Scan for the cell matching the given text and deliver its [x, y] coordinate at center. 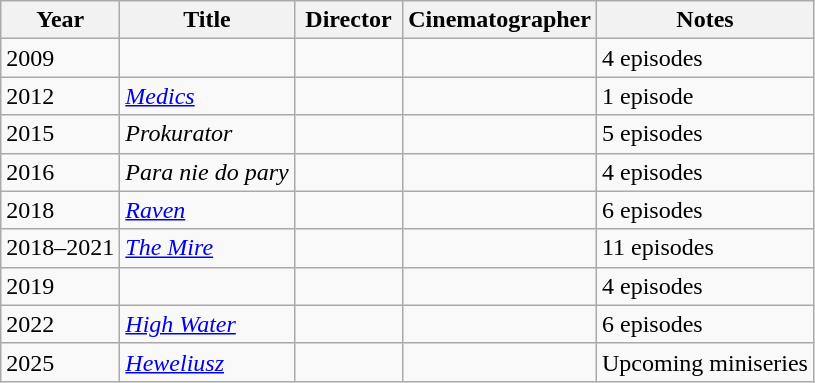
Medics [207, 96]
2016 [60, 172]
5 episodes [704, 134]
Cinematographer [500, 20]
Year [60, 20]
2019 [60, 286]
11 episodes [704, 248]
Title [207, 20]
Raven [207, 210]
The Mire [207, 248]
Director [348, 20]
2009 [60, 58]
2015 [60, 134]
2022 [60, 324]
2012 [60, 96]
Heweliusz [207, 362]
2018–2021 [60, 248]
High Water [207, 324]
1 episode [704, 96]
Upcoming miniseries [704, 362]
Notes [704, 20]
2025 [60, 362]
2018 [60, 210]
Prokurator [207, 134]
Para nie do pary [207, 172]
